Output the (X, Y) coordinate of the center of the cell containing the given text.  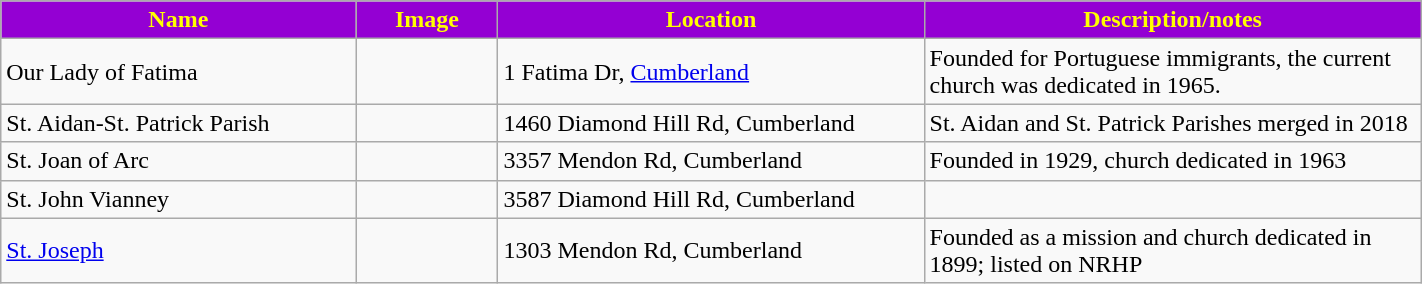
Location (711, 20)
1 Fatima Dr, Cumberland (711, 72)
Founded for Portuguese immigrants, the current church was dedicated in 1965. (1172, 72)
St. Aidan and St. Patrick Parishes merged in 2018 (1172, 123)
Our Lady of Fatima (178, 72)
St. Joseph (178, 250)
Description/notes (1172, 20)
1460 Diamond Hill Rd, Cumberland (711, 123)
3587 Diamond Hill Rd, Cumberland (711, 199)
Image (427, 20)
St. Joan of Arc (178, 161)
St. John Vianney (178, 199)
St. Aidan-St. Patrick Parish (178, 123)
Founded in 1929, church dedicated in 1963 (1172, 161)
Founded as a mission and church dedicated in 1899; listed on NRHP (1172, 250)
Name (178, 20)
1303 Mendon Rd, Cumberland (711, 250)
3357 Mendon Rd, Cumberland (711, 161)
